Provide the [X, Y] coordinate of the cell's center where the given text is located.  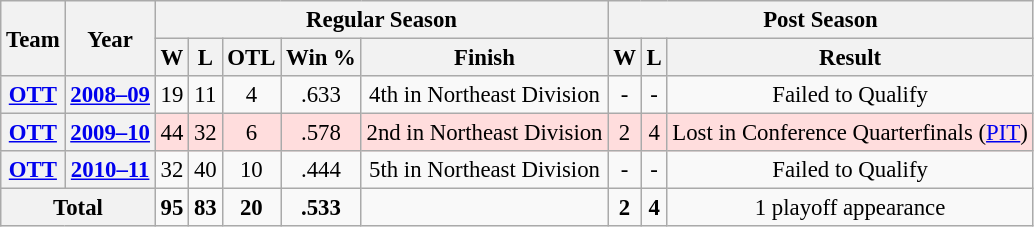
1 playoff appearance [850, 208]
5th in Northeast Division [484, 170]
.444 [321, 170]
2010–11 [110, 170]
19 [172, 95]
40 [206, 170]
10 [252, 170]
95 [172, 208]
44 [172, 133]
Result [850, 58]
6 [252, 133]
Team [33, 38]
20 [252, 208]
Win % [321, 58]
OTL [252, 58]
Year [110, 38]
2009–10 [110, 133]
Finish [484, 58]
11 [206, 95]
.578 [321, 133]
Total [78, 208]
2nd in Northeast Division [484, 133]
Lost in Conference Quarterfinals (PIT) [850, 133]
83 [206, 208]
.633 [321, 95]
4th in Northeast Division [484, 95]
2008–09 [110, 95]
Post Season [820, 20]
Regular Season [382, 20]
.533 [321, 208]
